Pinpoint the cell where the given text exists, returning its [X, Y] midpoint coordinate. 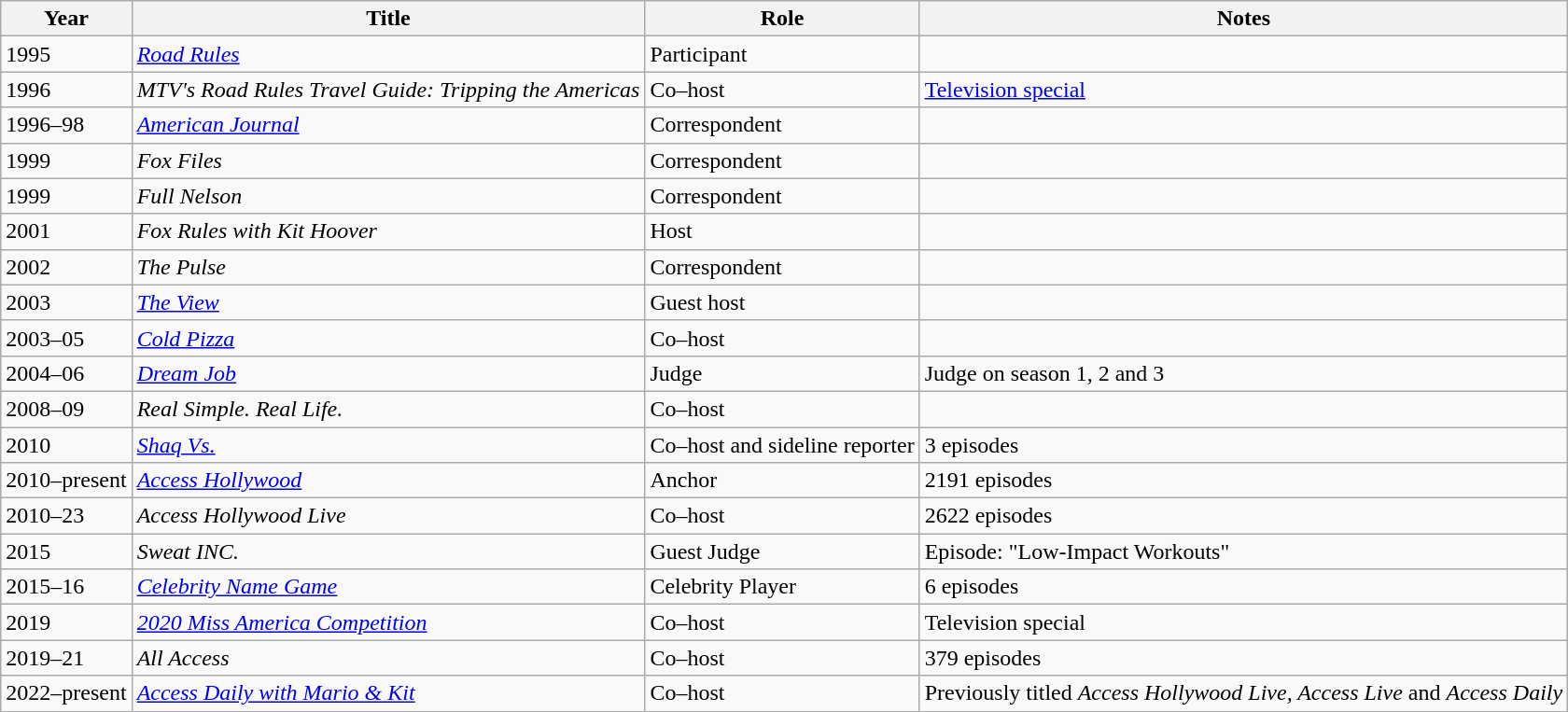
2019–21 [66, 658]
Full Nelson [388, 196]
2001 [66, 231]
All Access [388, 658]
The View [388, 302]
Access Hollywood [388, 481]
Notes [1243, 19]
Guest host [782, 302]
2020 Miss America Competition [388, 622]
Celebrity Name Game [388, 587]
Celebrity Player [782, 587]
Sweat INC. [388, 551]
2015–16 [66, 587]
MTV's Road Rules Travel Guide: Tripping the Americas [388, 90]
Role [782, 19]
2002 [66, 267]
2008–09 [66, 409]
2622 episodes [1243, 516]
The Pulse [388, 267]
Real Simple. Real Life. [388, 409]
3 episodes [1243, 445]
2010–23 [66, 516]
Title [388, 19]
Access Daily with Mario & Kit [388, 693]
Year [66, 19]
379 episodes [1243, 658]
2004–06 [66, 373]
Cold Pizza [388, 338]
2010–present [66, 481]
Road Rules [388, 54]
2022–present [66, 693]
Guest Judge [782, 551]
Fox Rules with Kit Hoover [388, 231]
2019 [66, 622]
1996 [66, 90]
Host [782, 231]
Fox Files [388, 161]
Co–host and sideline reporter [782, 445]
2003–05 [66, 338]
2191 episodes [1243, 481]
American Journal [388, 125]
Judge on season 1, 2 and 3 [1243, 373]
Shaq Vs. [388, 445]
Episode: "Low-Impact Workouts" [1243, 551]
6 episodes [1243, 587]
2003 [66, 302]
2015 [66, 551]
Judge [782, 373]
Access Hollywood Live [388, 516]
Dream Job [388, 373]
1995 [66, 54]
Anchor [782, 481]
Previously titled Access Hollywood Live, Access Live and Access Daily [1243, 693]
1996–98 [66, 125]
Participant [782, 54]
2010 [66, 445]
